Return (X, Y) of the center of cell containing provided text 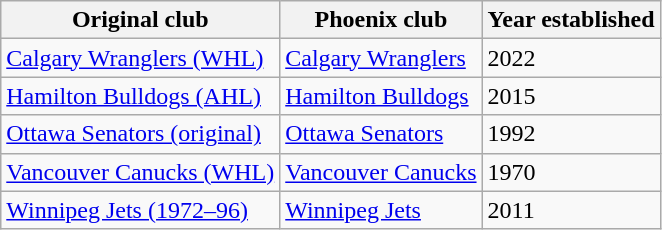
2022 (571, 58)
Hamilton Bulldogs (AHL) (140, 96)
Phoenix club (381, 20)
Original club (140, 20)
Vancouver Canucks (381, 172)
Ottawa Senators (381, 134)
Hamilton Bulldogs (381, 96)
1992 (571, 134)
Winnipeg Jets (381, 210)
Vancouver Canucks (WHL) (140, 172)
2011 (571, 210)
Calgary Wranglers (WHL) (140, 58)
Winnipeg Jets (1972–96) (140, 210)
Calgary Wranglers (381, 58)
Year established (571, 20)
1970 (571, 172)
2015 (571, 96)
Ottawa Senators (original) (140, 134)
